Detect which cell encompasses the target text, then output its (X, Y) center coordinate. 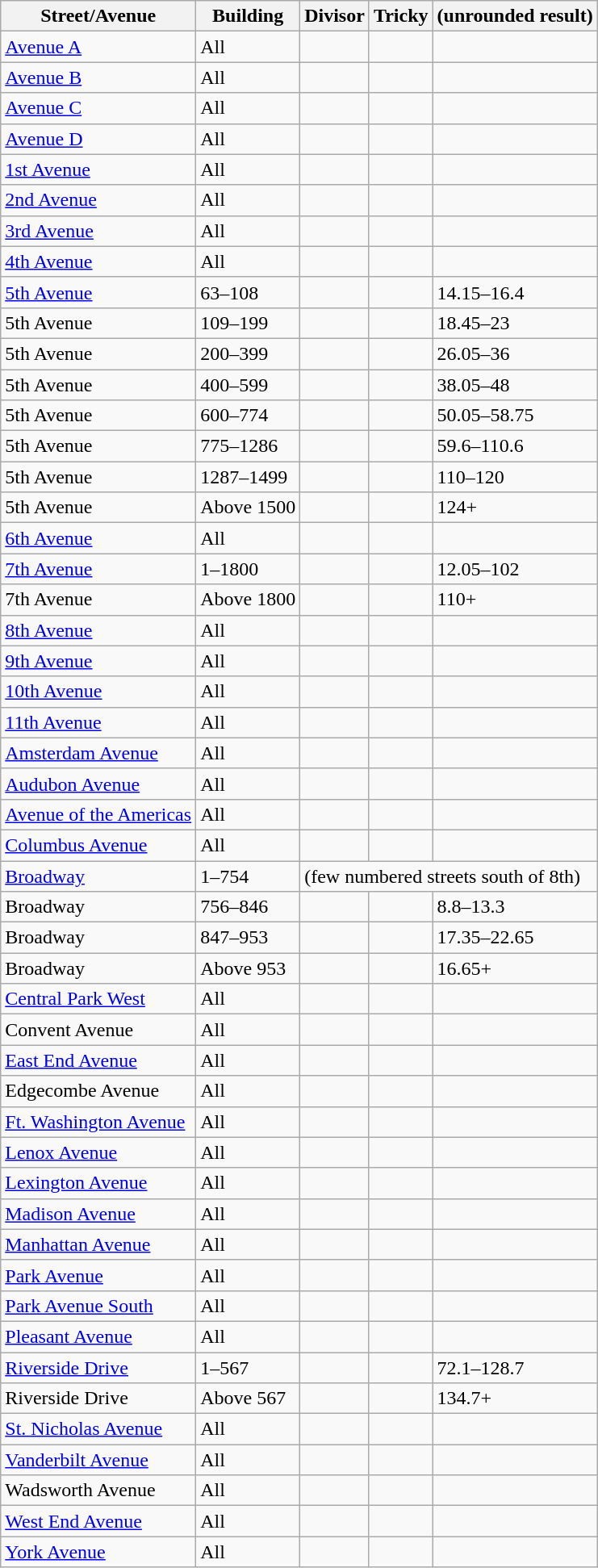
Amsterdam Avenue (98, 753)
1st Avenue (98, 169)
Tricky (400, 16)
Avenue of the Americas (98, 814)
Above 567 (249, 1399)
16.65+ (515, 968)
134.7+ (515, 1399)
Above 953 (249, 968)
Wadsworth Avenue (98, 1491)
600–774 (249, 416)
18.45–23 (515, 323)
Building (249, 16)
St. Nicholas Avenue (98, 1429)
Columbus Avenue (98, 845)
124+ (515, 508)
63–108 (249, 292)
Audubon Avenue (98, 784)
110+ (515, 600)
110–120 (515, 477)
59.6–110.6 (515, 446)
11th Avenue (98, 722)
400–599 (249, 385)
Lenox Avenue (98, 1152)
14.15–16.4 (515, 292)
2nd Avenue (98, 200)
1–1800 (249, 569)
10th Avenue (98, 692)
Central Park West (98, 999)
38.05–48 (515, 385)
756–846 (249, 907)
775–1286 (249, 446)
1–567 (249, 1368)
Ft. Washington Avenue (98, 1122)
Vanderbilt Avenue (98, 1460)
Convent Avenue (98, 1030)
3rd Avenue (98, 231)
Divisor (335, 16)
17.35–22.65 (515, 938)
Street/Avenue (98, 16)
Avenue A (98, 47)
4th Avenue (98, 261)
847–953 (249, 938)
6th Avenue (98, 538)
200–399 (249, 353)
Above 1800 (249, 600)
8th Avenue (98, 630)
Park Avenue (98, 1275)
50.05–58.75 (515, 416)
York Avenue (98, 1552)
8.8–13.3 (515, 907)
12.05–102 (515, 569)
9th Avenue (98, 661)
West End Avenue (98, 1521)
Madison Avenue (98, 1214)
26.05–36 (515, 353)
Edgecombe Avenue (98, 1091)
1–754 (249, 876)
109–199 (249, 323)
(unrounded result) (515, 16)
Manhattan Avenue (98, 1244)
72.1–128.7 (515, 1368)
Avenue D (98, 139)
1287–1499 (249, 477)
Lexington Avenue (98, 1183)
Avenue B (98, 77)
Park Avenue South (98, 1306)
Above 1500 (249, 508)
(few numbered streets south of 8th) (449, 876)
East End Avenue (98, 1060)
Pleasant Avenue (98, 1336)
Avenue C (98, 108)
